Extract the [x, y] coordinate from the center of the cell holding the provided text.  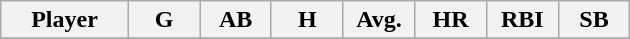
H [307, 20]
AB [236, 20]
HR [451, 20]
Avg. [379, 20]
G [164, 20]
SB [594, 20]
RBI [522, 20]
Player [64, 20]
